Capture the cell that displays the provided text and extract its (X, Y) central coordinate. 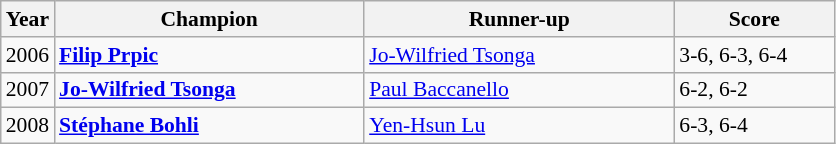
Champion (209, 19)
Year (28, 19)
2006 (28, 55)
2007 (28, 90)
Runner-up (519, 19)
Filip Prpic (209, 55)
6-2, 6-2 (754, 90)
Score (754, 19)
2008 (28, 126)
3-6, 6-3, 6-4 (754, 55)
6-3, 6-4 (754, 126)
Stéphane Bohli (209, 126)
Yen-Hsun Lu (519, 126)
Paul Baccanello (519, 90)
